For the text-containing cell, return its midpoint in [X, Y] coordinate format. 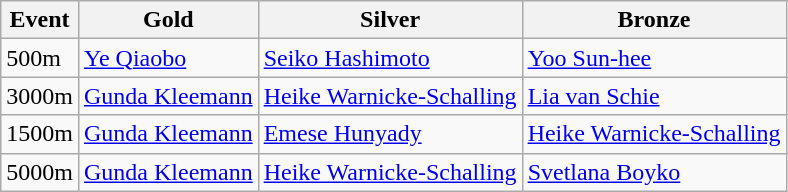
Seiko Hashimoto [390, 58]
Ye Qiaobo [168, 58]
Gold [168, 20]
500m [40, 58]
Svetlana Boyko [654, 172]
Lia van Schie [654, 96]
1500m [40, 134]
5000m [40, 172]
Yoo Sun-hee [654, 58]
Silver [390, 20]
Event [40, 20]
3000m [40, 96]
Bronze [654, 20]
Emese Hunyady [390, 134]
